Determine the [x, y] coordinate at the center of the cell enclosing the given text.  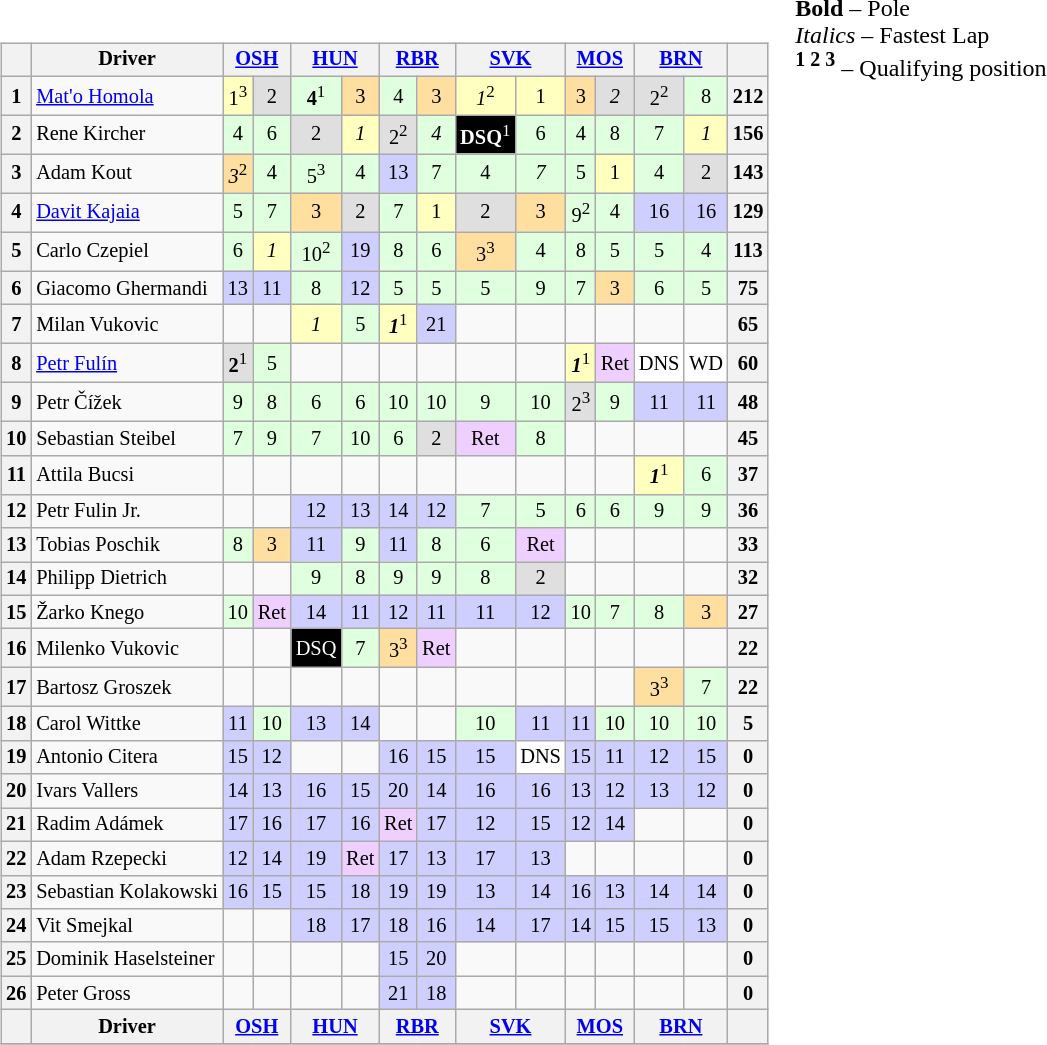
Bartosz Groszek [126, 688]
Giacomo Ghermandi [126, 288]
Žarko Knego [126, 612]
45 [748, 439]
WD [706, 364]
DSQ [316, 648]
156 [748, 134]
Adam Rzepecki [126, 858]
Sebastian Steibel [126, 439]
Petr Čížek [126, 402]
Dominik Haselsteiner [126, 959]
24 [16, 926]
102 [316, 252]
113 [748, 252]
Radim Adámek [126, 825]
Milan Vukovic [126, 324]
143 [748, 174]
Peter Gross [126, 993]
60 [748, 364]
65 [748, 324]
Milenko Vukovic [126, 648]
92 [581, 212]
Petr Fulin Jr. [126, 511]
37 [748, 474]
Carlo Czepiel [126, 252]
Mat'o Homola [126, 96]
48 [748, 402]
26 [16, 993]
Carol Wittke [126, 724]
Davit Kajaia [126, 212]
53 [316, 174]
Tobias Poschik [126, 545]
Sebastian Kolakowski [126, 892]
129 [748, 212]
41 [316, 96]
27 [748, 612]
Rene Kircher [126, 134]
25 [16, 959]
36 [748, 511]
75 [748, 288]
Petr Fulín [126, 364]
Adam Kout [126, 174]
212 [748, 96]
Philipp Dietrich [126, 579]
Attila Bucsi [126, 474]
DSQ1 [485, 134]
Antonio Citera [126, 757]
Ivars Vallers [126, 791]
Vit Smejkal [126, 926]
